From the cell containing the given text, extract its center point as (X, Y) coordinate. 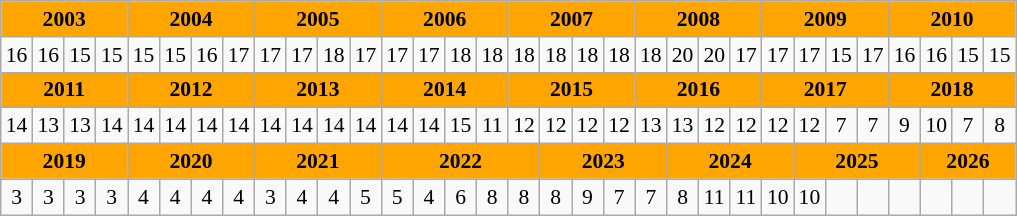
2019 (64, 162)
2020 (192, 162)
2024 (730, 162)
2014 (444, 90)
2006 (444, 19)
2007 (572, 19)
2021 (318, 162)
6 (461, 197)
2008 (698, 19)
2013 (318, 90)
2025 (858, 162)
2018 (952, 90)
2009 (826, 19)
2016 (698, 90)
2015 (572, 90)
2026 (968, 162)
2022 (460, 162)
2011 (64, 90)
2012 (192, 90)
2004 (192, 19)
2010 (952, 19)
2017 (826, 90)
2005 (318, 19)
2003 (64, 19)
2023 (604, 162)
